Find where the given text appears and provide that cell's center as [x, y] coordinate. 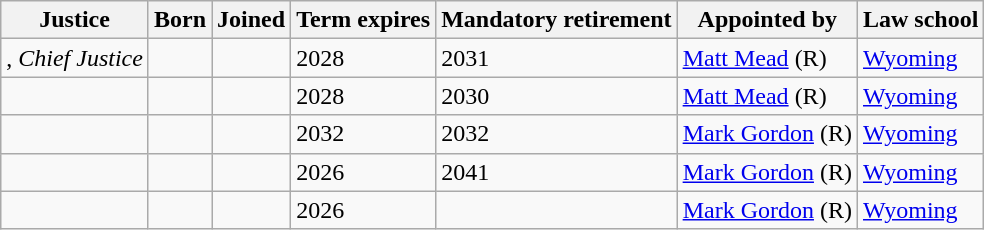
Law school [920, 20]
2041 [556, 172]
Justice [75, 20]
2030 [556, 96]
Born [180, 20]
Mandatory retirement [556, 20]
2031 [556, 58]
Term expires [364, 20]
Joined [252, 20]
, Chief Justice [75, 58]
Appointed by [767, 20]
